Output the [X, Y] coordinate of the center of the cell containing the given text.  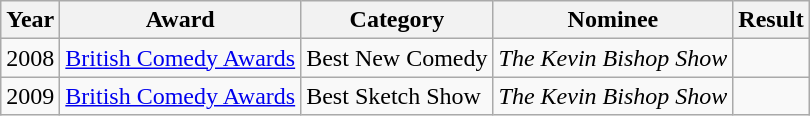
Best New Comedy [397, 58]
Nominee [613, 20]
2009 [30, 96]
Award [180, 20]
Best Sketch Show [397, 96]
Result [771, 20]
2008 [30, 58]
Category [397, 20]
Year [30, 20]
